Find where the given text appears and provide that cell's center as [X, Y] coordinate. 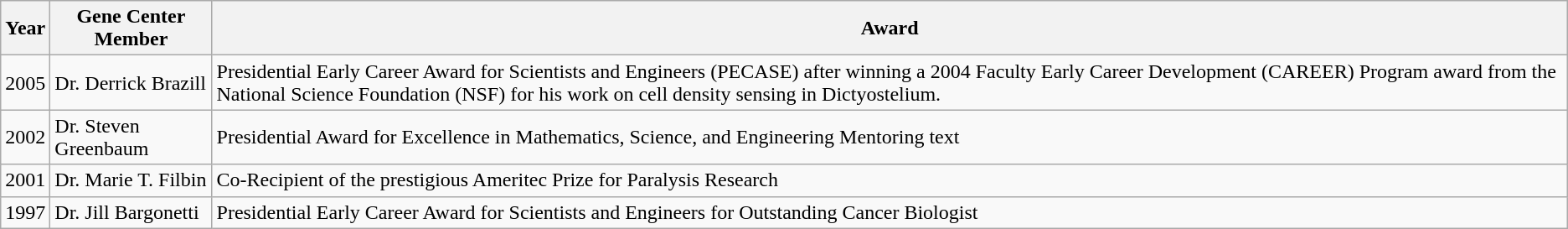
Gene Center Member [131, 29]
Dr. Marie T. Filbin [131, 180]
Presidential Early Career Award for Scientists and Engineers for Outstanding Cancer Biologist [890, 212]
2001 [25, 180]
2002 [25, 138]
1997 [25, 212]
Year [25, 29]
Award [890, 29]
Dr. Jill Bargonetti [131, 212]
Co-Recipient of the prestigious Ameritec Prize for Paralysis Research [890, 180]
Presidential Award for Excellence in Mathematics, Science, and Engineering Mentoring text [890, 138]
Dr. Derrick Brazill [131, 82]
2005 [25, 82]
Dr. Steven Greenbaum [131, 138]
